Determine the (X, Y) coordinate at the center of the cell enclosing the given text.  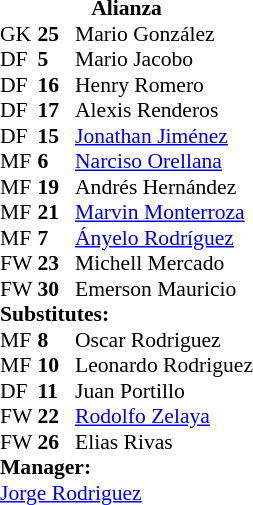
16 (57, 84)
Marvin Monterroza (164, 212)
30 (57, 288)
Michell Mercado (164, 263)
Juan Portillo (164, 390)
Rodolfo Zelaya (164, 416)
8 (57, 339)
Emerson Mauricio (164, 288)
Leonardo Rodriguez (164, 365)
5 (57, 59)
Manager: (126, 467)
Substitutes: (126, 314)
15 (57, 135)
26 (57, 441)
10 (57, 365)
Oscar Rodriguez (164, 339)
23 (57, 263)
25 (57, 33)
6 (57, 161)
7 (57, 237)
Mario González (164, 33)
GK (19, 33)
17 (57, 110)
Jorge Rodriguez (126, 492)
Narciso Orellana (164, 161)
21 (57, 212)
22 (57, 416)
11 (57, 390)
Jonathan Jiménez (164, 135)
Elias Rivas (164, 441)
Ányelo Rodríguez (164, 237)
Andrés Hernández (164, 186)
Mario Jacobo (164, 59)
Henry Romero (164, 84)
19 (57, 186)
Alexis Renderos (164, 110)
